Find where the given text appears and provide that cell's center as [x, y] coordinate. 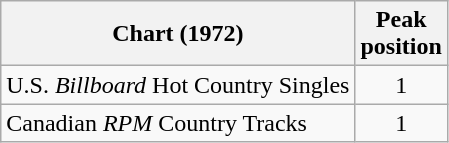
Chart (1972) [178, 34]
U.S. Billboard Hot Country Singles [178, 85]
Peakposition [401, 34]
Canadian RPM Country Tracks [178, 123]
